Provide the (X, Y) coordinate of the cell's center where the given text is located.  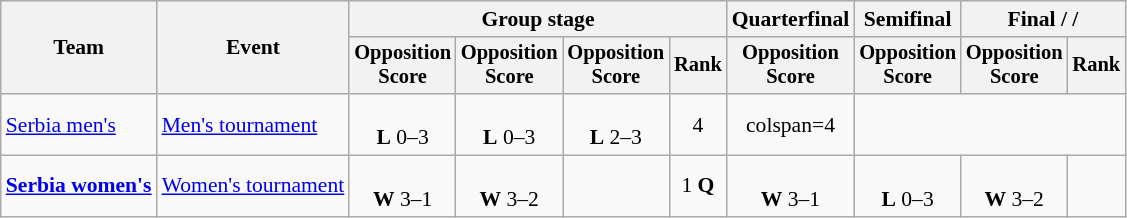
Serbia women's (79, 186)
4 (698, 124)
Quarterfinal (791, 19)
L 2–3 (616, 124)
1 Q (698, 186)
Semifinal (908, 19)
Group stage (538, 19)
Team (79, 48)
Serbia men's (79, 124)
colspan=4 (791, 124)
Women's tournament (254, 186)
Men's tournament (254, 124)
Final / / (1043, 19)
Event (254, 48)
